Output the [x, y] coordinate of the center of the cell containing the given text.  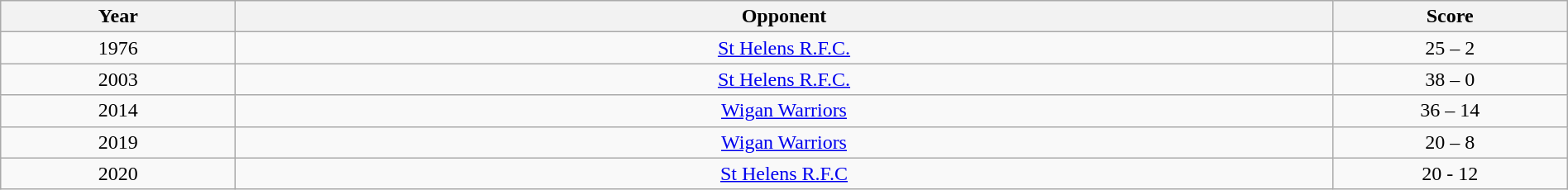
Opponent [784, 17]
20 – 8 [1450, 142]
36 – 14 [1450, 111]
Score [1450, 17]
20 - 12 [1450, 173]
2014 [118, 111]
St Helens R.F.C [784, 173]
2003 [118, 79]
38 – 0 [1450, 79]
1976 [118, 48]
Year [118, 17]
25 – 2 [1450, 48]
2020 [118, 173]
2019 [118, 142]
